Identify which cell holds the provided text, then report its [x, y] central coordinate. 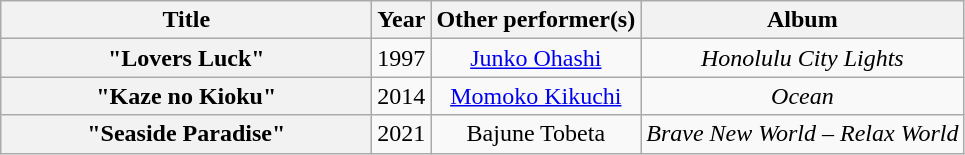
"Kaze no Kioku" [186, 96]
"Lovers Luck" [186, 58]
Brave New World – Relax World [802, 134]
Other performer(s) [536, 20]
Momoko Kikuchi [536, 96]
"Seaside Paradise" [186, 134]
Album [802, 20]
Year [402, 20]
Honolulu City Lights [802, 58]
1997 [402, 58]
Bajune Tobeta [536, 134]
2014 [402, 96]
Ocean [802, 96]
Title [186, 20]
Junko Ohashi [536, 58]
2021 [402, 134]
